Search for the cell housing the specified text and yield its (x, y) center coordinate. 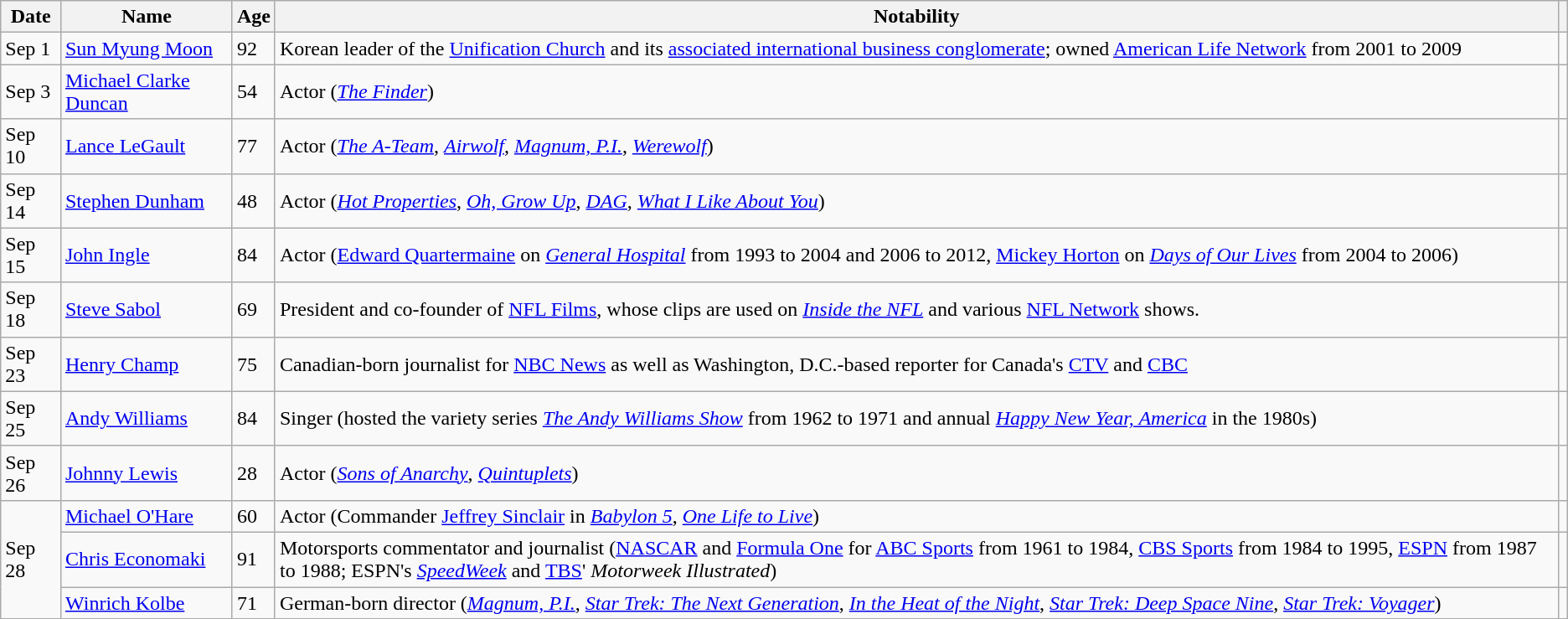
Actor (Edward Quartermaine on General Hospital from 1993 to 2004 and 2006 to 2012, Mickey Horton on Days of Our Lives from 2004 to 2006) (916, 255)
Lance LeGault (146, 146)
Actor (Commander Jeffrey Sinclair in Babylon 5, One Life to Live) (916, 516)
Sep 3 (31, 92)
48 (253, 201)
75 (253, 364)
Date (31, 17)
Winrich Kolbe (146, 602)
Sep 25 (31, 419)
Andy Williams (146, 419)
Sep 28 (31, 560)
60 (253, 516)
President and co-founder of NFL Films, whose clips are used on Inside the NFL and various NFL Network shows. (916, 310)
Chris Economaki (146, 560)
Sep 26 (31, 472)
Sep 15 (31, 255)
69 (253, 310)
John Ingle (146, 255)
Johnny Lewis (146, 472)
Age (253, 17)
Sep 10 (31, 146)
54 (253, 92)
Actor (Sons of Anarchy, Quintuplets) (916, 472)
Steve Sabol (146, 310)
Michael Clarke Duncan (146, 92)
Notability (916, 17)
Actor (The A-Team, Airwolf, Magnum, P.I., Werewolf) (916, 146)
91 (253, 560)
Actor (The Finder) (916, 92)
Sep 14 (31, 201)
Sep 1 (31, 49)
Name (146, 17)
Korean leader of the Unification Church and its associated international business conglomerate; owned American Life Network from 2001 to 2009 (916, 49)
German-born director (Magnum, P.I., Star Trek: The Next Generation, In the Heat of the Night, Star Trek: Deep Space Nine, Star Trek: Voyager) (916, 602)
92 (253, 49)
77 (253, 146)
Sep 18 (31, 310)
Michael O'Hare (146, 516)
71 (253, 602)
Canadian-born journalist for NBC News as well as Washington, D.C.-based reporter for Canada's CTV and CBC (916, 364)
Actor (Hot Properties, Oh, Grow Up, DAG, What I Like About You) (916, 201)
Sep 23 (31, 364)
Sun Myung Moon (146, 49)
Stephen Dunham (146, 201)
Singer (hosted the variety series The Andy Williams Show from 1962 to 1971 and annual Happy New Year, America in the 1980s) (916, 419)
28 (253, 472)
Henry Champ (146, 364)
